Find where the given text appears and provide that cell's center as [x, y] coordinate. 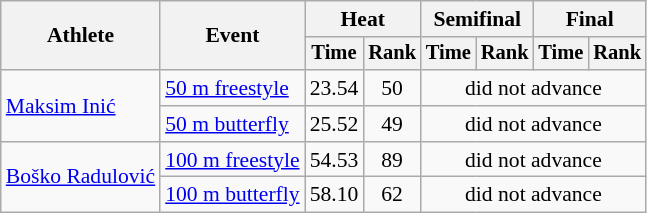
23.54 [334, 88]
Semifinal [477, 19]
Heat [363, 19]
100 m butterfly [232, 195]
25.52 [334, 124]
62 [392, 195]
Athlete [80, 36]
54.53 [334, 160]
50 m freestyle [232, 88]
Final [589, 19]
Boško Radulović [80, 178]
50 [392, 88]
49 [392, 124]
89 [392, 160]
100 m freestyle [232, 160]
58.10 [334, 195]
50 m butterfly [232, 124]
Maksim Inić [80, 106]
Event [232, 36]
